Return the [X, Y] coordinate for the center point of the cell that contains the specified text.  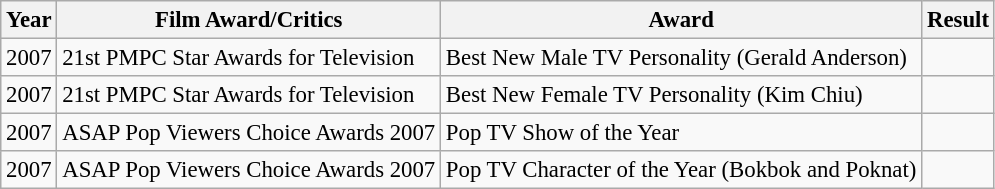
Film Award/Critics [249, 20]
Result [958, 20]
Best New Female TV Personality (Kim Chiu) [682, 95]
Year [29, 20]
Pop TV Show of the Year [682, 133]
Pop TV Character of the Year (Bokbok and Poknat) [682, 170]
Best New Male TV Personality (Gerald Anderson) [682, 58]
Award [682, 20]
